Provide the [X, Y] coordinate of the cell's center where the given text is located.  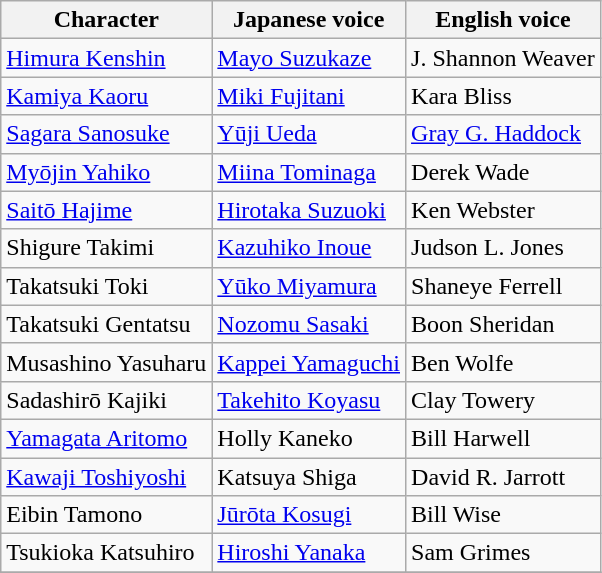
J. Shannon Weaver [504, 58]
Katsuya Shiga [309, 477]
Japanese voice [309, 20]
Sam Grimes [504, 553]
Miina Tominaga [309, 172]
Shigure Takimi [106, 248]
Hirotaka Suzuoki [309, 210]
David R. Jarrott [504, 477]
Jūrōta Kosugi [309, 515]
Mayo Suzukaze [309, 58]
Hiroshi Yanaka [309, 553]
Takatsuki Toki [106, 286]
Eibin Tamono [106, 515]
Shaneye Ferrell [504, 286]
Sagara Sanosuke [106, 134]
Nozomu Sasaki [309, 324]
Tsukioka Katsuhiro [106, 553]
Boon Sheridan [504, 324]
Yamagata Aritomo [106, 438]
Judson L. Jones [504, 248]
Miki Fujitani [309, 96]
Kazuhiko Inoue [309, 248]
Takatsuki Gentatsu [106, 324]
Derek Wade [504, 172]
Yūko Miyamura [309, 286]
Kawaji Toshiyoshi [106, 477]
Ken Webster [504, 210]
Bill Harwell [504, 438]
Bill Wise [504, 515]
Ben Wolfe [504, 362]
Kappei Yamaguchi [309, 362]
English voice [504, 20]
Kara Bliss [504, 96]
Gray G. Haddock [504, 134]
Clay Towery [504, 400]
Yūji Ueda [309, 134]
Takehito Koyasu [309, 400]
Kamiya Kaoru [106, 96]
Sadashirō Kajiki [106, 400]
Saitō Hajime [106, 210]
Character [106, 20]
Holly Kaneko [309, 438]
Myōjin Yahiko [106, 172]
Musashino Yasuharu [106, 362]
Himura Kenshin [106, 58]
